Output the [x, y] coordinate of the center of the cell containing the given text.  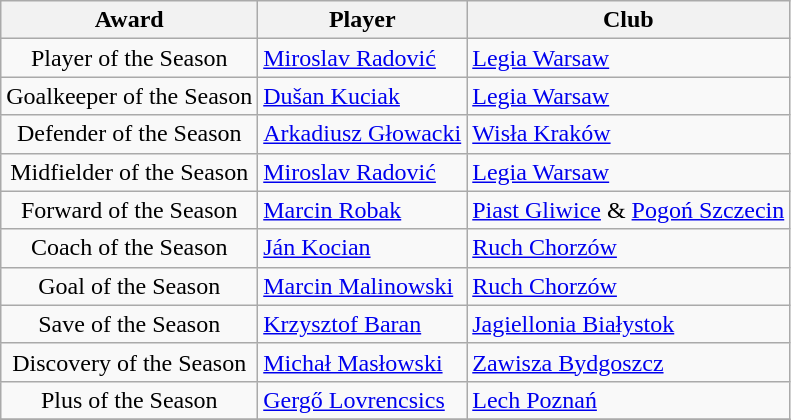
Ján Kocian [362, 248]
Michał Masłowski [362, 362]
Piast Gliwice & Pogoń Szczecin [628, 210]
Goal of the Season [130, 286]
Lech Poznań [628, 400]
Award [130, 20]
Discovery of the Season [130, 362]
Player of the Season [130, 58]
Player [362, 20]
Defender of the Season [130, 134]
Plus of the Season [130, 400]
Arkadiusz Głowacki [362, 134]
Krzysztof Baran [362, 324]
Forward of the Season [130, 210]
Dušan Kuciak [362, 96]
Gergő Lovrencsics [362, 400]
Club [628, 20]
Wisła Kraków [628, 134]
Coach of the Season [130, 248]
Midfielder of the Season [130, 172]
Marcin Robak [362, 210]
Zawisza Bydgoszcz [628, 362]
Save of the Season [130, 324]
Jagiellonia Białystok [628, 324]
Goalkeeper of the Season [130, 96]
Marcin Malinowski [362, 286]
